Locate the cell with the specified text and output its [X, Y] center coordinate. 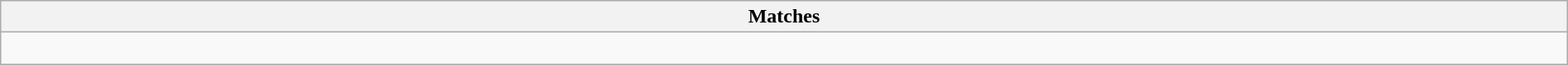
Matches [784, 17]
